Provide the (x, y) coordinate of the cell's center where the given text is located.  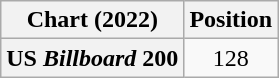
Chart (2022) (92, 20)
Position (231, 20)
128 (231, 58)
US Billboard 200 (92, 58)
